Identify which cell holds the provided text, then report its (x, y) central coordinate. 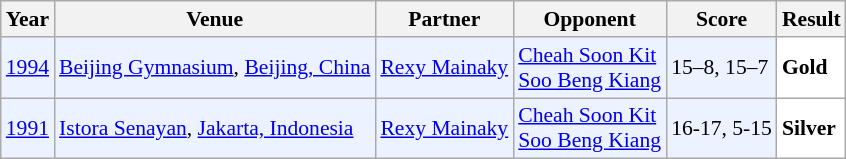
Score (722, 19)
Year (28, 19)
Istora Senayan, Jakarta, Indonesia (214, 128)
1991 (28, 128)
Silver (812, 128)
Gold (812, 68)
1994 (28, 68)
Result (812, 19)
Beijing Gymnasium, Beijing, China (214, 68)
Opponent (590, 19)
Venue (214, 19)
16-17, 5-15 (722, 128)
Partner (444, 19)
15–8, 15–7 (722, 68)
